Return [x, y] of the center of cell containing provided text 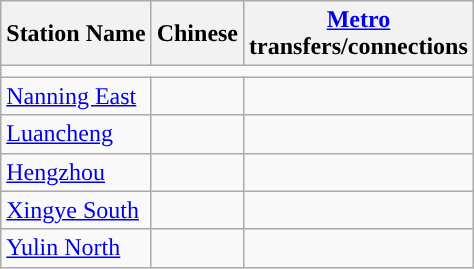
Metrotransfers/connections [359, 34]
Xingye South [76, 210]
Chinese [197, 34]
Nanning East [76, 96]
Hengzhou [76, 172]
Station Name [76, 34]
Yulin North [76, 248]
Luancheng [76, 134]
